Return the (x, y) coordinate for the center point of the cell that contains the specified text.  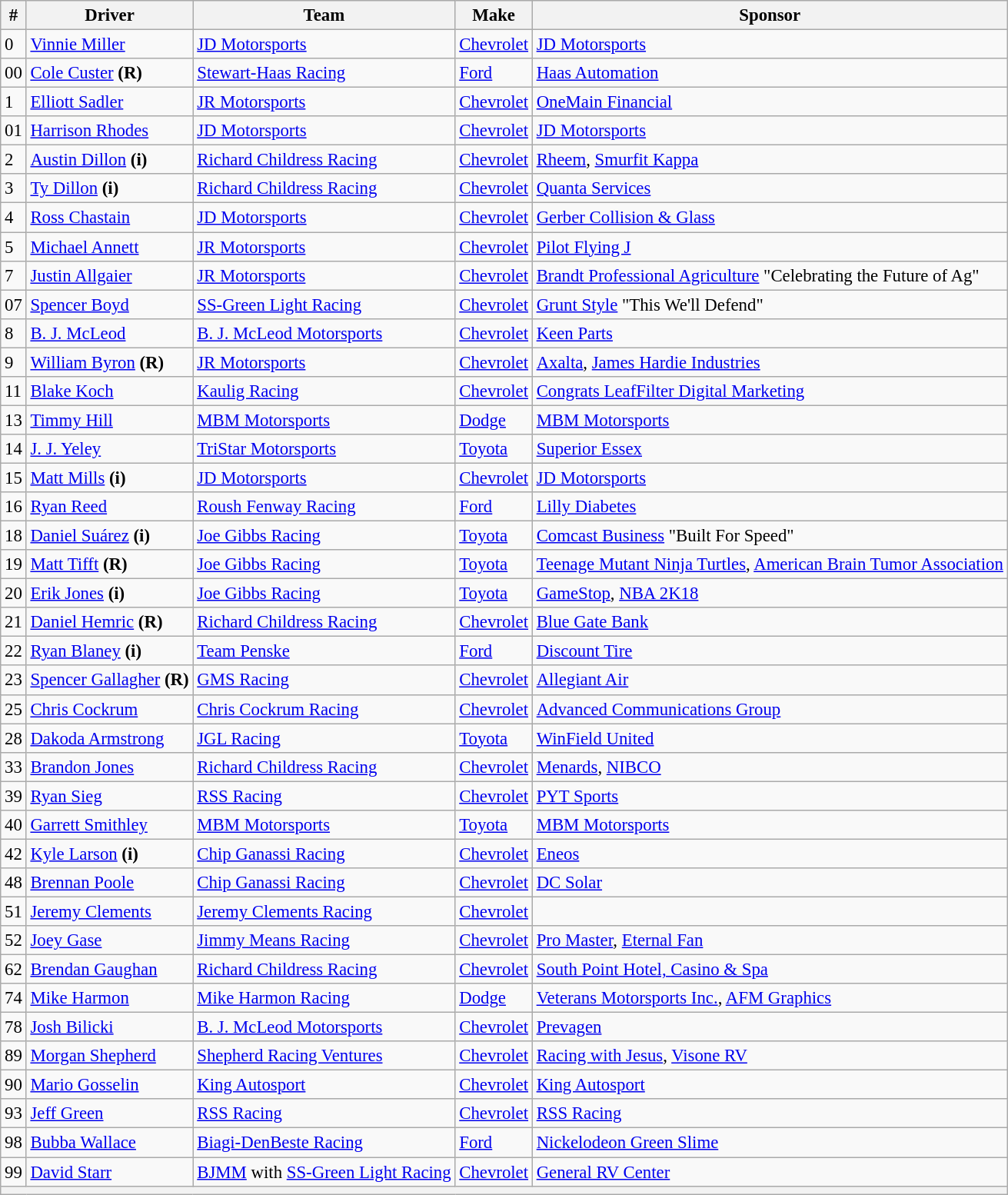
Elliott Sadler (109, 102)
Make (494, 15)
OneMain Financial (770, 102)
51 (14, 911)
Jeremy Clements Racing (324, 911)
90 (14, 1085)
Racing with Jesus, Visone RV (770, 1056)
Quanta Services (770, 188)
52 (14, 940)
14 (14, 449)
Daniel Hemric (R) (109, 622)
07 (14, 305)
00 (14, 73)
Biagi-DenBeste Racing (324, 1143)
4 (14, 218)
Prevagen (770, 1027)
DC Solar (770, 883)
Ross Chastain (109, 218)
Mario Gosselin (109, 1085)
Menards, NIBCO (770, 767)
Michael Annett (109, 247)
Ryan Blaney (i) (109, 651)
Ryan Sieg (109, 796)
0 (14, 45)
42 (14, 854)
Blake Koch (109, 391)
Brandt Professional Agriculture "Celebrating the Future of Ag" (770, 275)
Eneos (770, 854)
Pro Master, Eternal Fan (770, 940)
Gerber Collision & Glass (770, 218)
GameStop, NBA 2K18 (770, 594)
15 (14, 478)
23 (14, 681)
Mike Harmon Racing (324, 998)
Pilot Flying J (770, 247)
13 (14, 420)
Blue Gate Bank (770, 622)
11 (14, 391)
62 (14, 970)
Stewart-Haas Racing (324, 73)
48 (14, 883)
Brandon Jones (109, 767)
19 (14, 564)
9 (14, 362)
Superior Essex (770, 449)
Jimmy Means Racing (324, 940)
Sponsor (770, 15)
93 (14, 1114)
Brendan Gaughan (109, 970)
Allegiant Air (770, 681)
Daniel Suárez (i) (109, 536)
Axalta, James Hardie Industries (770, 362)
TriStar Motorsports (324, 449)
PYT Sports (770, 796)
20 (14, 594)
Chris Cockrum (109, 709)
Kaulig Racing (324, 391)
Nickelodeon Green Slime (770, 1143)
JGL Racing (324, 738)
Grunt Style "This We'll Defend" (770, 305)
7 (14, 275)
33 (14, 767)
5 (14, 247)
Spencer Gallagher (R) (109, 681)
BJMM with SS-Green Light Racing (324, 1172)
Garrett Smithley (109, 825)
Spencer Boyd (109, 305)
Ryan Reed (109, 507)
01 (14, 131)
Teenage Mutant Ninja Turtles, American Brain Tumor Association (770, 564)
8 (14, 333)
1 (14, 102)
78 (14, 1027)
J. J. Yeley (109, 449)
Roush Fenway Racing (324, 507)
Veterans Motorsports Inc., AFM Graphics (770, 998)
98 (14, 1143)
Justin Allgaier (109, 275)
Timmy Hill (109, 420)
Dakoda Armstrong (109, 738)
Austin Dillon (i) (109, 160)
Vinnie Miller (109, 45)
22 (14, 651)
Discount Tire (770, 651)
David Starr (109, 1172)
2 (14, 160)
16 (14, 507)
Jeremy Clements (109, 911)
Team Penske (324, 651)
Matt Tifft (R) (109, 564)
Lilly Diabetes (770, 507)
# (14, 15)
Matt Mills (i) (109, 478)
Team (324, 15)
Cole Custer (R) (109, 73)
Comcast Business "Built For Speed" (770, 536)
Advanced Communications Group (770, 709)
Ty Dillon (i) (109, 188)
Keen Parts (770, 333)
39 (14, 796)
21 (14, 622)
Jeff Green (109, 1114)
Harrison Rhodes (109, 131)
Brennan Poole (109, 883)
Chris Cockrum Racing (324, 709)
Joey Gase (109, 940)
89 (14, 1056)
General RV Center (770, 1172)
WinField United (770, 738)
Morgan Shepherd (109, 1056)
Shepherd Racing Ventures (324, 1056)
18 (14, 536)
Congrats LeafFilter Digital Marketing (770, 391)
40 (14, 825)
Josh Bilicki (109, 1027)
28 (14, 738)
GMS Racing (324, 681)
Driver (109, 15)
25 (14, 709)
99 (14, 1172)
Haas Automation (770, 73)
South Point Hotel, Casino & Spa (770, 970)
Bubba Wallace (109, 1143)
Erik Jones (i) (109, 594)
Kyle Larson (i) (109, 854)
74 (14, 998)
William Byron (R) (109, 362)
Rheem, Smurfit Kappa (770, 160)
SS-Green Light Racing (324, 305)
B. J. McLeod (109, 333)
3 (14, 188)
Mike Harmon (109, 998)
